Return the (X, Y) coordinate for the center point of the cell that contains the specified text.  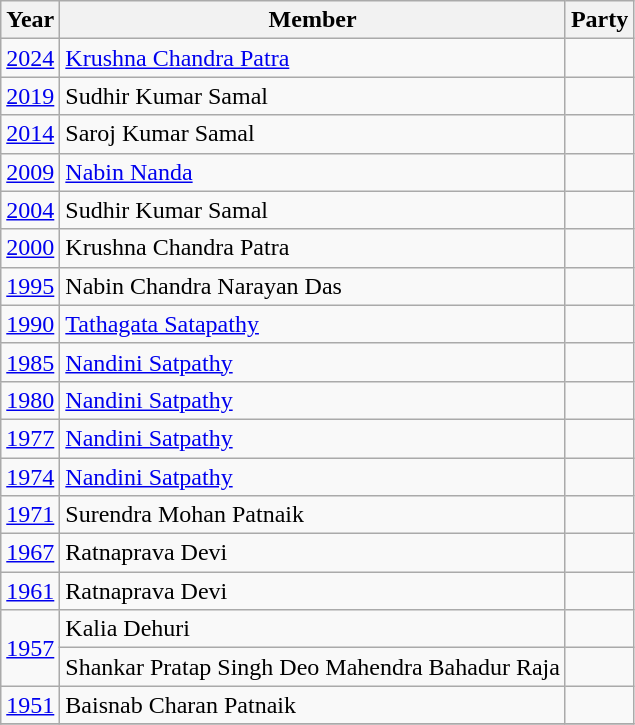
1961 (30, 591)
Nabin Chandra Narayan Das (313, 286)
Shankar Pratap Singh Deo Mahendra Bahadur Raja (313, 667)
Surendra Mohan Patnaik (313, 515)
1995 (30, 286)
Party (599, 20)
2004 (30, 210)
2024 (30, 58)
Saroj Kumar Samal (313, 134)
Tathagata Satapathy (313, 324)
1977 (30, 438)
1990 (30, 324)
2014 (30, 134)
Kalia Dehuri (313, 629)
1967 (30, 553)
1971 (30, 515)
2000 (30, 248)
1951 (30, 705)
1985 (30, 362)
1974 (30, 477)
Baisnab Charan Patnaik (313, 705)
Year (30, 20)
2019 (30, 96)
1957 (30, 648)
1980 (30, 400)
Nabin Nanda (313, 172)
Member (313, 20)
2009 (30, 172)
